Pinpoint the cell where the given text exists, returning its [x, y] midpoint coordinate. 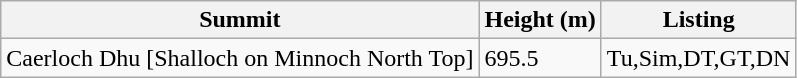
Caerloch Dhu [Shalloch on Minnoch North Top] [240, 58]
Tu,Sim,DT,GT,DN [698, 58]
Summit [240, 20]
695.5 [540, 58]
Height (m) [540, 20]
Listing [698, 20]
